Capture the cell that displays the provided text and extract its [X, Y] central coordinate. 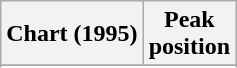
Peakposition [189, 34]
Chart (1995) [72, 34]
